Return [X, Y] of the center of cell containing provided text 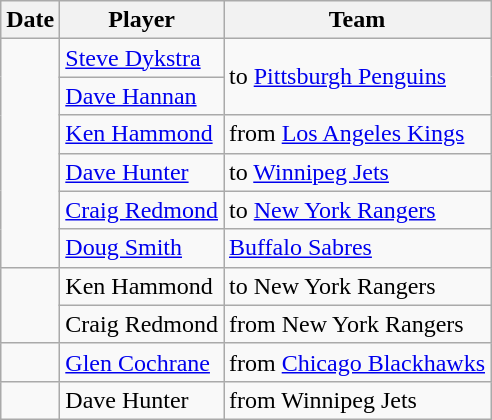
Steve Dykstra [142, 58]
from New York Rangers [358, 324]
from Los Angeles Kings [358, 134]
to Pittsburgh Penguins [358, 77]
Date [30, 20]
Team [358, 20]
from Chicago Blackhawks [358, 362]
Dave Hannan [142, 96]
Player [142, 20]
Glen Cochrane [142, 362]
to Winnipeg Jets [358, 172]
Doug Smith [142, 248]
Buffalo Sabres [358, 248]
from Winnipeg Jets [358, 400]
